For the text-containing cell, return its midpoint in (x, y) coordinate format. 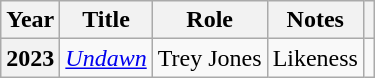
Trey Jones (210, 58)
Undawn (106, 58)
Likeness (315, 58)
Notes (315, 20)
2023 (30, 58)
Year (30, 20)
Role (210, 20)
Title (106, 20)
